Provide the (X, Y) coordinate of the cell's center where the given text is located.  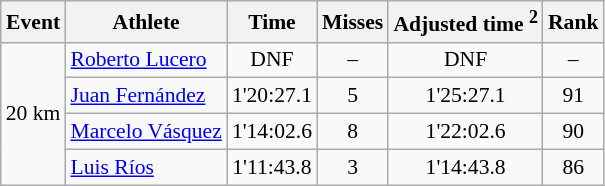
1'11:43.8 (272, 167)
5 (352, 96)
Juan Fernández (146, 96)
Time (272, 22)
1'20:27.1 (272, 96)
Roberto Lucero (146, 60)
Marcelo Vásquez (146, 132)
Event (34, 22)
1'22:02.6 (466, 132)
86 (574, 167)
Misses (352, 22)
1'25:27.1 (466, 96)
90 (574, 132)
Adjusted time 2 (466, 22)
20 km (34, 113)
3 (352, 167)
91 (574, 96)
Athlete (146, 22)
1'14:02.6 (272, 132)
1'14:43.8 (466, 167)
Rank (574, 22)
Luis Ríos (146, 167)
8 (352, 132)
